Return [x, y] of the center of cell containing provided text 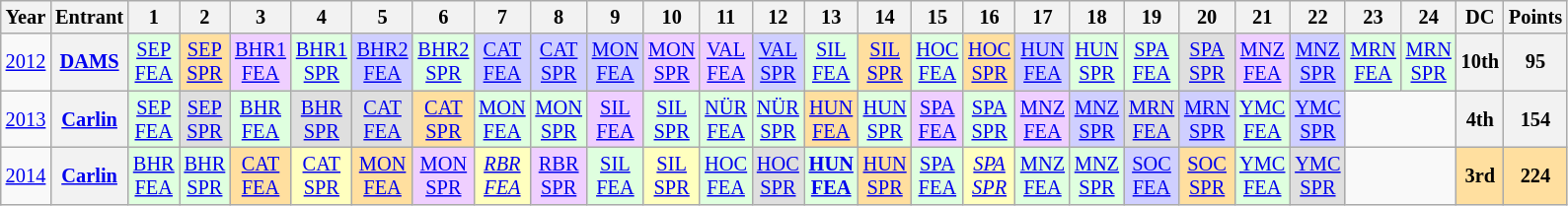
10th [1480, 62]
3 [261, 17]
24 [1429, 17]
BHR1FEA [261, 62]
BHR2FEA [383, 62]
Year [26, 17]
7 [501, 17]
DC [1480, 17]
16 [989, 17]
DAMS [89, 62]
22 [1317, 17]
9 [616, 17]
SOCFEA [1152, 175]
21 [1262, 17]
10 [671, 17]
12 [778, 17]
19 [1152, 17]
20 [1207, 17]
23 [1373, 17]
SOCSPR [1207, 175]
18 [1097, 17]
17 [1042, 17]
6 [443, 17]
NÜRSPR [778, 119]
VALFEA [726, 62]
4 [322, 17]
5 [383, 17]
8 [559, 17]
2013 [26, 119]
13 [831, 17]
NÜRFEA [726, 119]
11 [726, 17]
154 [1535, 119]
2014 [26, 175]
VALSPR [778, 62]
15 [937, 17]
RBRFEA [501, 175]
14 [885, 17]
Entrant [89, 17]
3rd [1480, 175]
BHR1SPR [322, 62]
224 [1535, 175]
1 [154, 17]
RBRSPR [559, 175]
95 [1535, 62]
2 [205, 17]
Points [1535, 17]
2012 [26, 62]
BHR2SPR [443, 62]
4th [1480, 119]
